Provide the [X, Y] coordinate of the cell's center where the given text is located.  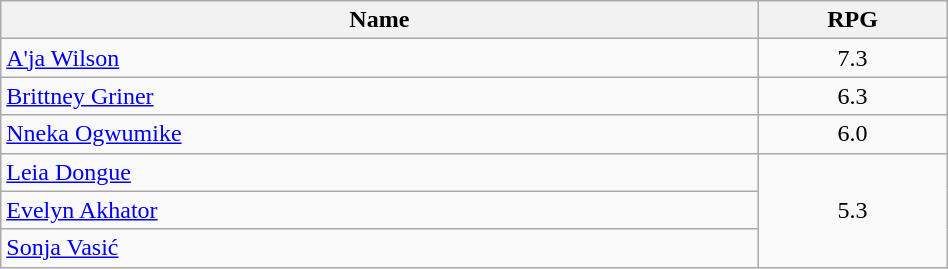
5.3 [852, 210]
Sonja Vasić [380, 248]
Name [380, 20]
A'ja Wilson [380, 58]
6.3 [852, 96]
Nneka Ogwumike [380, 134]
Evelyn Akhator [380, 210]
RPG [852, 20]
Brittney Griner [380, 96]
7.3 [852, 58]
Leia Dongue [380, 172]
6.0 [852, 134]
